Identify which cell holds the provided text, then report its (X, Y) central coordinate. 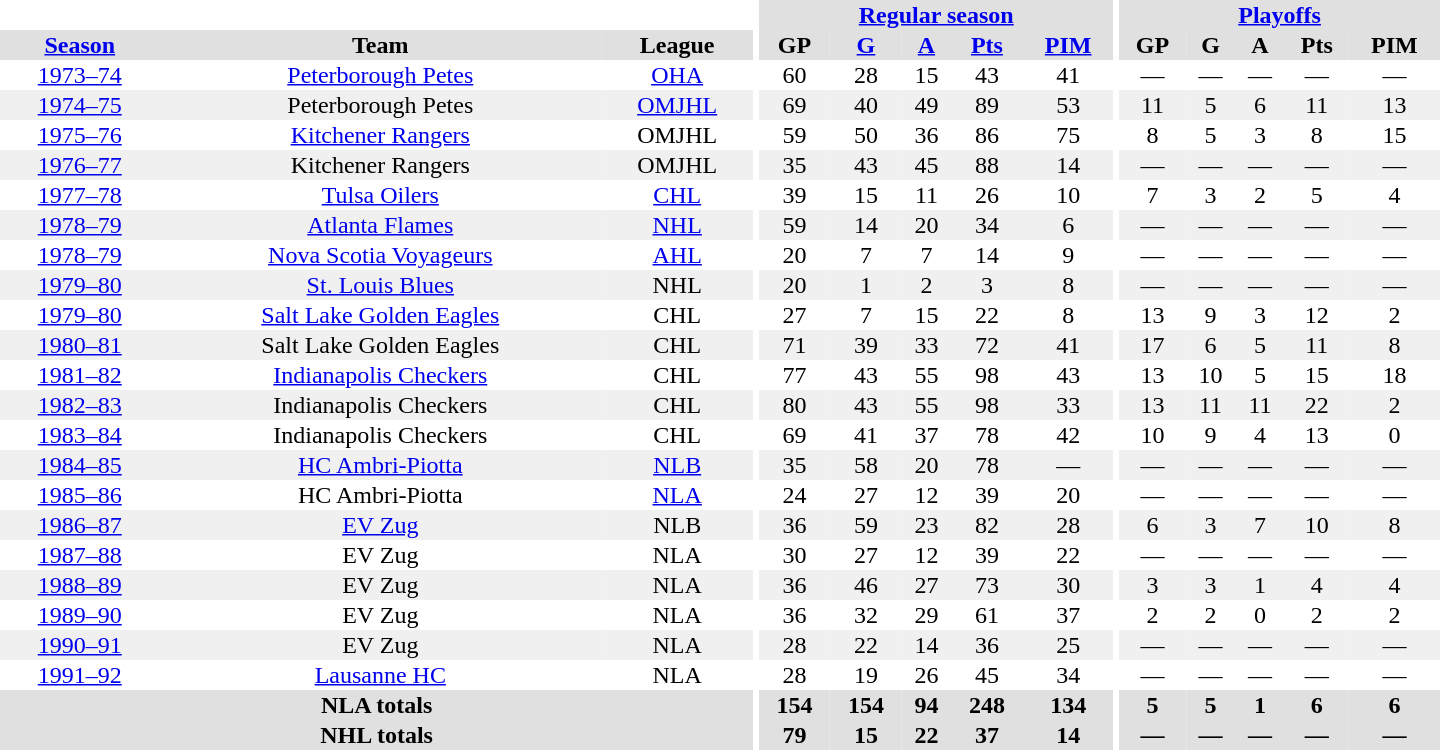
1976–77 (80, 165)
88 (986, 165)
50 (866, 135)
24 (794, 495)
134 (1068, 705)
77 (794, 375)
1984–85 (80, 465)
71 (794, 345)
46 (866, 585)
73 (986, 585)
89 (986, 105)
40 (866, 105)
80 (794, 405)
1985–86 (80, 495)
79 (794, 735)
60 (794, 75)
72 (986, 345)
1991–92 (80, 675)
1989–90 (80, 615)
248 (986, 705)
Tulsa Oilers (380, 195)
42 (1068, 435)
1980–81 (80, 345)
St. Louis Blues (380, 285)
82 (986, 525)
1975–76 (80, 135)
1973–74 (80, 75)
32 (866, 615)
League (677, 45)
1986–87 (80, 525)
1983–84 (80, 435)
1974–75 (80, 105)
1987–88 (80, 555)
53 (1068, 105)
61 (986, 615)
Nova Scotia Voyageurs (380, 255)
94 (926, 705)
25 (1068, 645)
1977–78 (80, 195)
Playoffs (1280, 15)
1990–91 (80, 645)
1988–89 (80, 585)
OHA (677, 75)
49 (926, 105)
18 (1394, 375)
Season (80, 45)
1981–82 (80, 375)
19 (866, 675)
Lausanne HC (380, 675)
1982–83 (80, 405)
AHL (677, 255)
NLA totals (376, 705)
29 (926, 615)
Atlanta Flames (380, 225)
75 (1068, 135)
NHL totals (376, 735)
58 (866, 465)
23 (926, 525)
86 (986, 135)
Regular season (936, 15)
Team (380, 45)
17 (1152, 345)
